Return (x, y) of the center of cell containing provided text 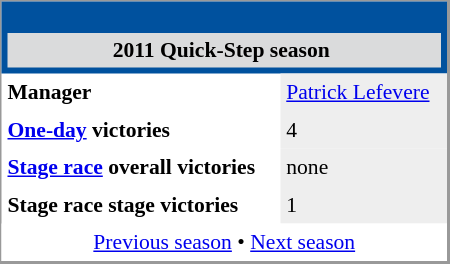
Patrick Lefevere (364, 93)
none (364, 167)
One-day victories (142, 130)
Previous season • Next season (225, 243)
Stage race overall victories (142, 167)
4 (364, 130)
Stage race stage victories (142, 205)
Manager (142, 93)
1 (364, 205)
